Output the [x, y] coordinate of the center of the cell containing the given text.  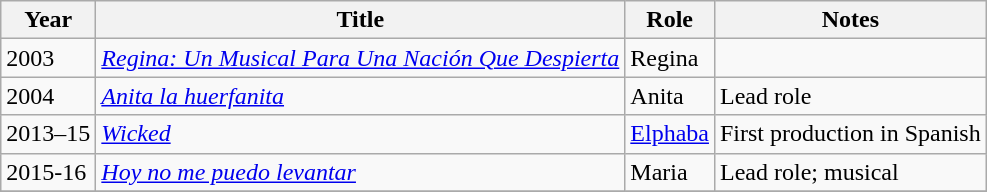
Anita la huerfanita [360, 96]
Notes [850, 20]
Role [670, 20]
Anita [670, 96]
2015-16 [48, 172]
Elphaba [670, 134]
Lead role; musical [850, 172]
Year [48, 20]
2003 [48, 58]
Regina [670, 58]
2004 [48, 96]
Wicked [360, 134]
Hoy no me puedo levantar [360, 172]
First production in Spanish [850, 134]
2013–15 [48, 134]
Regina: Un Musical Para Una Nación Que Despierta [360, 58]
Lead role [850, 96]
Title [360, 20]
Maria [670, 172]
